Output the [X, Y] coordinate of the center of the cell containing the given text.  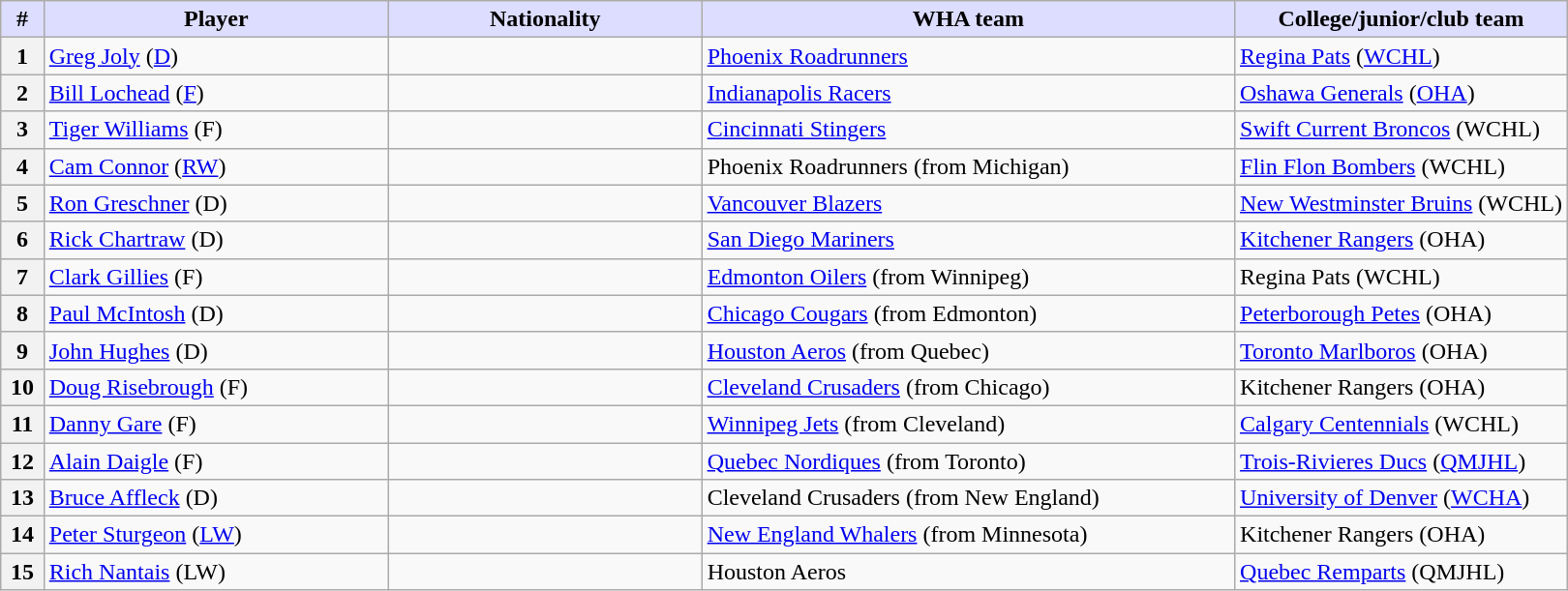
Indianapolis Racers [968, 93]
Toronto Marlboros (OHA) [1402, 350]
Greg Joly (D) [216, 56]
7 [23, 277]
Oshawa Generals (OHA) [1402, 93]
Rich Nantais (LW) [216, 572]
10 [23, 387]
Quebec Nordiques (from Toronto) [968, 461]
12 [23, 461]
Cincinnati Stingers [968, 130]
Trois-Rivieres Ducs (QMJHL) [1402, 461]
Bruce Affleck (D) [216, 498]
Quebec Remparts (QMJHL) [1402, 572]
8 [23, 313]
Tiger Williams (F) [216, 130]
Edmonton Oilers (from Winnipeg) [968, 277]
Doug Risebrough (F) [216, 387]
New England Whalers (from Minnesota) [968, 535]
6 [23, 240]
1 [23, 56]
Paul McIntosh (D) [216, 313]
Calgary Centennials (WCHL) [1402, 424]
3 [23, 130]
Flin Flon Bombers (WCHL) [1402, 166]
Nationality [545, 19]
9 [23, 350]
San Diego Mariners [968, 240]
4 [23, 166]
Peter Sturgeon (LW) [216, 535]
15 [23, 572]
14 [23, 535]
John Hughes (D) [216, 350]
2 [23, 93]
Swift Current Broncos (WCHL) [1402, 130]
Phoenix Roadrunners [968, 56]
Clark Gillies (F) [216, 277]
13 [23, 498]
Cleveland Crusaders (from Chicago) [968, 387]
Danny Gare (F) [216, 424]
Peterborough Petes (OHA) [1402, 313]
Winnipeg Jets (from Cleveland) [968, 424]
Phoenix Roadrunners (from Michigan) [968, 166]
Houston Aeros (from Quebec) [968, 350]
New Westminster Bruins (WCHL) [1402, 203]
Vancouver Blazers [968, 203]
Cleveland Crusaders (from New England) [968, 498]
WHA team [968, 19]
5 [23, 203]
Ron Greschner (D) [216, 203]
Player [216, 19]
11 [23, 424]
Rick Chartraw (D) [216, 240]
# [23, 19]
Houston Aeros [968, 572]
Cam Connor (RW) [216, 166]
Chicago Cougars (from Edmonton) [968, 313]
University of Denver (WCHA) [1402, 498]
Alain Daigle (F) [216, 461]
College/junior/club team [1402, 19]
Bill Lochead (F) [216, 93]
